Capture the cell that displays the provided text and extract its (x, y) central coordinate. 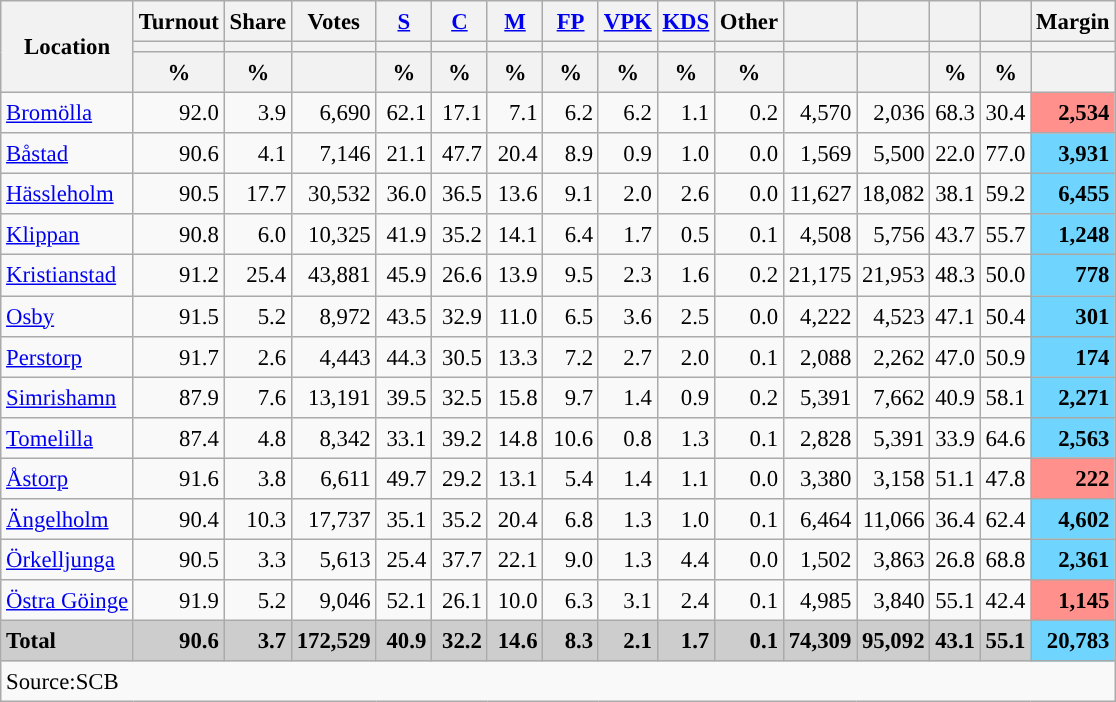
64.6 (1005, 438)
10,325 (334, 234)
90.8 (178, 234)
52.1 (404, 600)
222 (1073, 478)
68.3 (955, 114)
S (404, 22)
8.9 (571, 154)
26.6 (460, 276)
91.9 (178, 600)
20,783 (1073, 640)
91.7 (178, 356)
62.4 (1005, 520)
55.7 (1005, 234)
13.1 (515, 478)
10.6 (571, 438)
92.0 (178, 114)
6.0 (258, 234)
36.4 (955, 520)
36.0 (404, 194)
58.1 (1005, 398)
9,046 (334, 600)
33.1 (404, 438)
91.2 (178, 276)
4,508 (820, 234)
74,309 (820, 640)
9.1 (571, 194)
21.1 (404, 154)
42.4 (1005, 600)
Location (68, 47)
1.6 (686, 276)
4,570 (820, 114)
Hässleholm (68, 194)
32.5 (460, 398)
13,191 (334, 398)
Source:SCB (558, 682)
43.1 (955, 640)
7.2 (571, 356)
17.1 (460, 114)
43.7 (955, 234)
C (460, 22)
6.3 (571, 600)
2.4 (686, 600)
4,523 (894, 316)
41.9 (404, 234)
87.9 (178, 398)
1,502 (820, 560)
1,145 (1073, 600)
3.1 (628, 600)
2,088 (820, 356)
9.0 (571, 560)
1,569 (820, 154)
26.8 (955, 560)
11.0 (515, 316)
2,262 (894, 356)
Tomelilla (68, 438)
91.5 (178, 316)
Båstad (68, 154)
Örkelljunga (68, 560)
59.2 (1005, 194)
7,146 (334, 154)
3,158 (894, 478)
4,443 (334, 356)
43.5 (404, 316)
30,532 (334, 194)
35.1 (404, 520)
Simrishamn (68, 398)
3,863 (894, 560)
45.9 (404, 276)
Margin (1073, 22)
39.2 (460, 438)
44.3 (404, 356)
2.3 (628, 276)
47.7 (460, 154)
7.1 (515, 114)
77.0 (1005, 154)
Osby (68, 316)
33.9 (955, 438)
50.0 (1005, 276)
2.7 (628, 356)
Votes (334, 22)
4,602 (1073, 520)
2,271 (1073, 398)
2,828 (820, 438)
4.4 (686, 560)
Östra Göinge (68, 600)
14.1 (515, 234)
3.9 (258, 114)
Other (750, 22)
47.1 (955, 316)
38.1 (955, 194)
3.6 (628, 316)
36.5 (460, 194)
6.4 (571, 234)
17,737 (334, 520)
95,092 (894, 640)
9.7 (571, 398)
48.3 (955, 276)
3,840 (894, 600)
87.4 (178, 438)
4,222 (820, 316)
11,627 (820, 194)
5,756 (894, 234)
6,455 (1073, 194)
5,613 (334, 560)
0.8 (628, 438)
17.7 (258, 194)
68.8 (1005, 560)
14.8 (515, 438)
Åstorp (68, 478)
172,529 (334, 640)
Bromölla (68, 114)
14.6 (515, 640)
3,931 (1073, 154)
8,972 (334, 316)
11,066 (894, 520)
91.6 (178, 478)
Klippan (68, 234)
9.5 (571, 276)
174 (1073, 356)
47.8 (1005, 478)
4.8 (258, 438)
301 (1073, 316)
37.7 (460, 560)
22.1 (515, 560)
Ängelholm (68, 520)
49.7 (404, 478)
5.4 (571, 478)
6.8 (571, 520)
90.4 (178, 520)
Total (68, 640)
22.0 (955, 154)
26.1 (460, 600)
13.6 (515, 194)
30.5 (460, 356)
KDS (686, 22)
6,611 (334, 478)
2,534 (1073, 114)
7,662 (894, 398)
778 (1073, 276)
13.3 (515, 356)
30.4 (1005, 114)
6,464 (820, 520)
2.1 (628, 640)
FP (571, 22)
3.7 (258, 640)
2.5 (686, 316)
43,881 (334, 276)
10.3 (258, 520)
62.1 (404, 114)
39.5 (404, 398)
7.6 (258, 398)
6,690 (334, 114)
1,248 (1073, 234)
3.3 (258, 560)
Perstorp (68, 356)
Kristianstad (68, 276)
2,563 (1073, 438)
32.9 (460, 316)
29.2 (460, 478)
4,985 (820, 600)
M (515, 22)
3,380 (820, 478)
Turnout (178, 22)
2,361 (1073, 560)
3.8 (258, 478)
4.1 (258, 154)
32.2 (460, 640)
15.8 (515, 398)
5,500 (894, 154)
51.1 (955, 478)
8.3 (571, 640)
18,082 (894, 194)
0.5 (686, 234)
10.0 (515, 600)
50.9 (1005, 356)
2,036 (894, 114)
21,953 (894, 276)
VPK (628, 22)
50.4 (1005, 316)
8,342 (334, 438)
47.0 (955, 356)
Share (258, 22)
21,175 (820, 276)
6.5 (571, 316)
13.9 (515, 276)
